Search for the cell housing the specified text and yield its [x, y] center coordinate. 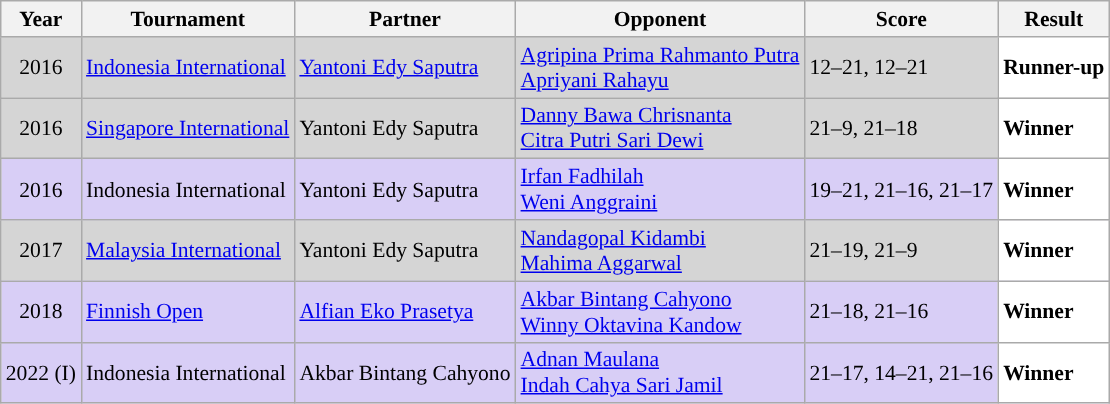
Alfian Eko Prasetya [404, 312]
Score [901, 19]
Adnan Maulana Indah Cahya Sari Jamil [660, 372]
21–19, 21–9 [901, 250]
19–21, 21–16, 21–17 [901, 190]
21–18, 21–16 [901, 312]
2018 [41, 312]
Year [41, 19]
12–21, 12–21 [901, 68]
Runner-up [1054, 68]
Tournament [188, 19]
2022 (I) [41, 372]
Partner [404, 19]
Danny Bawa Chrisnanta Citra Putri Sari Dewi [660, 128]
Agripina Prima Rahmanto Putra Apriyani Rahayu [660, 68]
Irfan Fadhilah Weni Anggraini [660, 190]
Finnish Open [188, 312]
Malaysia International [188, 250]
2017 [41, 250]
Akbar Bintang Cahyono Winny Oktavina Kandow [660, 312]
Akbar Bintang Cahyono [404, 372]
Result [1054, 19]
Opponent [660, 19]
21–17, 14–21, 21–16 [901, 372]
21–9, 21–18 [901, 128]
Nandagopal Kidambi Mahima Aggarwal [660, 250]
Singapore International [188, 128]
